Extract the [X, Y] coordinate from the center of the cell holding the provided text.  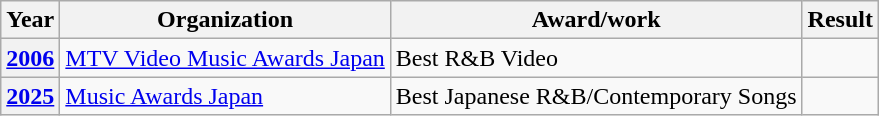
2025 [30, 96]
Year [30, 20]
Organization [226, 20]
Award/work [596, 20]
Result [840, 20]
MTV Video Music Awards Japan [226, 58]
Best Japanese R&B/Contemporary Songs [596, 96]
2006 [30, 58]
Music Awards Japan [226, 96]
Best R&B Video [596, 58]
